From the cell containing the given text, extract its center point as (x, y) coordinate. 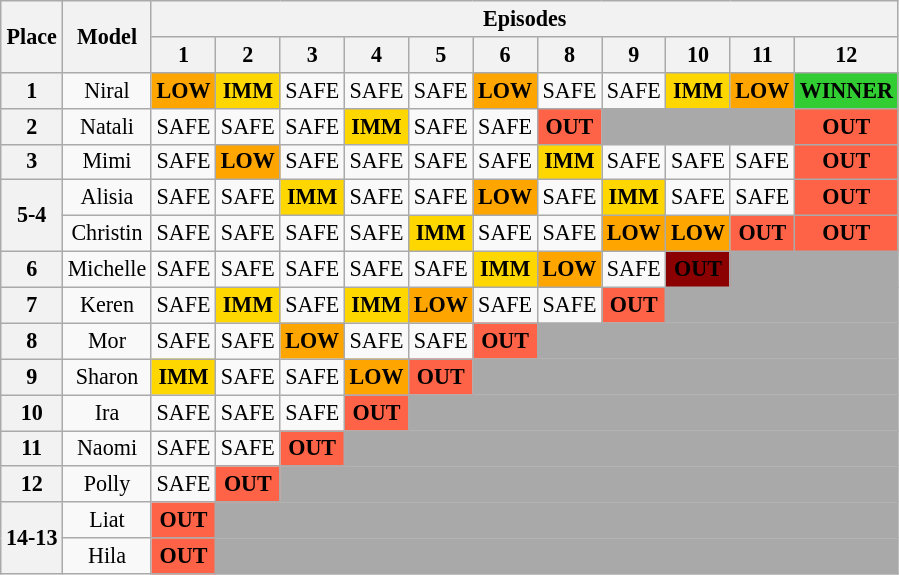
Mor (108, 341)
14-13 (32, 538)
Polly (108, 484)
Episodes (524, 18)
Ira (108, 412)
Hila (108, 556)
WINNER (847, 90)
Naomi (108, 448)
5 (441, 54)
Sharon (108, 377)
4 (376, 54)
Place (32, 36)
Liat (108, 520)
Model (108, 36)
Christin (108, 233)
Alisia (108, 198)
Michelle (108, 269)
7 (32, 305)
Niral (108, 90)
Keren (108, 305)
Natali (108, 126)
5-4 (32, 216)
Mimi (108, 162)
